Extract the (x, y) coordinate from the center of the cell holding the provided text.  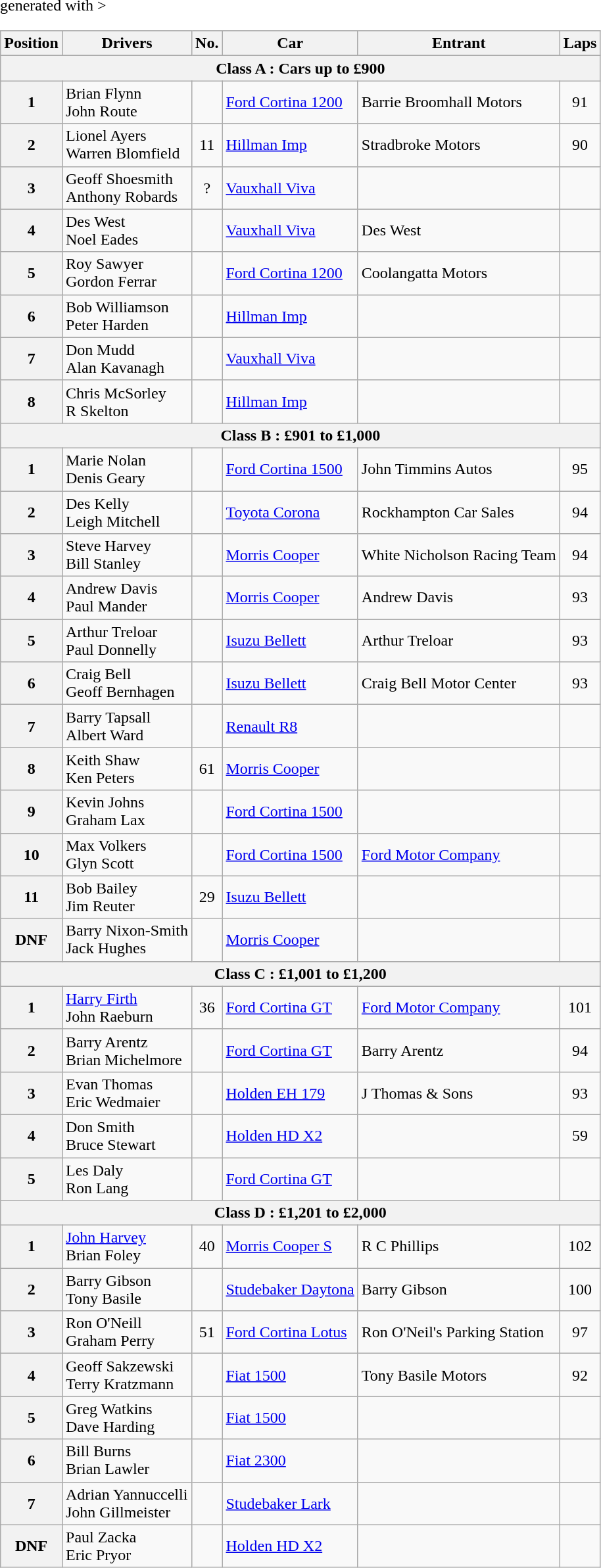
59 (580, 1136)
Bill Burns Brian Lawler (126, 1461)
Evan Thomas Eric Wedmaier (126, 1093)
102 (580, 1247)
95 (580, 469)
Ron O'Neill Graham Perry (126, 1332)
Marie Nolan Denis Geary (126, 469)
Class A : Cars up to £900 (300, 68)
Craig Bell Motor Center (459, 684)
Des Kelly Leigh Mitchell (126, 511)
Geoff Sakzewski Terry Kratzmann (126, 1375)
101 (580, 1007)
Adrian Yannuccelli John Gillmeister (126, 1503)
Roy Sawyer Gordon Ferrar (126, 273)
Laps (580, 43)
Class B : £901 to £1,000 (300, 435)
Rockhampton Car Sales (459, 511)
Coolangatta Motors (459, 273)
No. (207, 43)
Les Daly Ron Lang (126, 1178)
Fiat 2300 (290, 1461)
Des West Noel Eades (126, 230)
Max Volkers Glyn Scott (126, 855)
100 (580, 1290)
Ford Cortina Lotus (290, 1332)
Brian Flynn John Route (126, 103)
Morris Cooper S (290, 1247)
J Thomas & Sons (459, 1093)
Studebaker Daytona (290, 1290)
36 (207, 1007)
Andrew Davis Paul Mander (126, 598)
Harry Firth John Raeburn (126, 1007)
Paul Zacka Eric Pryor (126, 1546)
90 (580, 145)
Craig Bell Geoff Bernhagen (126, 684)
Class D : £1,201 to £2,000 (300, 1213)
51 (207, 1332)
Ron O'Neil's Parking Station (459, 1332)
Toyota Corona (290, 511)
Andrew Davis (459, 598)
Stradbroke Motors (459, 145)
Geoff Shoesmith Anthony Robards (126, 188)
R C Phillips (459, 1247)
Studebaker Lark (290, 1503)
Barry Arentz Brian Michelmore (126, 1051)
91 (580, 103)
Greg Watkins Dave Harding (126, 1417)
Barry Arentz (459, 1051)
Bob Williamson Peter Harden (126, 316)
Barry Nixon-Smith Jack Hughes (126, 940)
Keith Shaw Ken Peters (126, 769)
Barry Gibson (459, 1290)
? (207, 188)
Class C : £1,001 to £1,200 (300, 974)
Don Mudd Alan Kavanagh (126, 359)
Don Smith Bruce Stewart (126, 1136)
40 (207, 1247)
Steve Harvey Bill Stanley (126, 555)
John Harvey Brian Foley (126, 1247)
White Nicholson Racing Team (459, 555)
Chris McSorley R Skelton (126, 401)
Des West (459, 230)
97 (580, 1332)
John Timmins Autos (459, 469)
Renault R8 (290, 726)
Kevin Johns Graham Lax (126, 811)
Tony Basile Motors (459, 1375)
92 (580, 1375)
Barrie Broomhall Motors (459, 103)
Car (290, 43)
Lionel Ayers Warren Blomfield (126, 145)
10 (32, 855)
Bob Bailey Jim Reuter (126, 897)
9 (32, 811)
Barry Gibson Tony Basile (126, 1290)
Drivers (126, 43)
Arthur Treloar (459, 640)
29 (207, 897)
61 (207, 769)
Position (32, 43)
Arthur Treloar Paul Donnelly (126, 640)
Entrant (459, 43)
Barry Tapsall Albert Ward (126, 726)
Holden EH 179 (290, 1093)
